Extract the [X, Y] coordinate from the center of the cell holding the provided text.  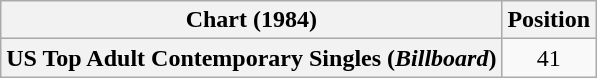
Chart (1984) [252, 20]
US Top Adult Contemporary Singles (Billboard) [252, 58]
Position [549, 20]
41 [549, 58]
